Output the [X, Y] coordinate of the center of the cell containing the given text.  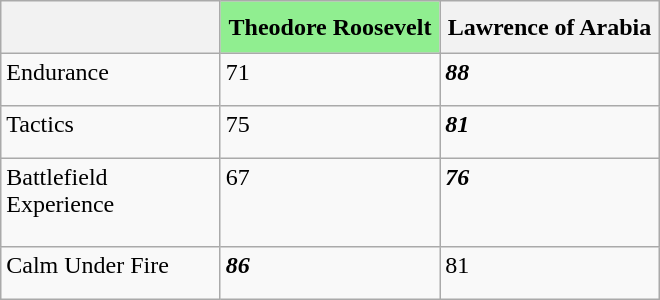
76 [550, 202]
Theodore Roosevelt [330, 27]
88 [550, 79]
71 [330, 79]
Tactics [110, 131]
Calm Under Fire [110, 273]
67 [330, 202]
86 [330, 273]
75 [330, 131]
Endurance [110, 79]
Battlefield Experience [110, 202]
Lawrence of Arabia [550, 27]
